Output the [X, Y] coordinate of the center of the cell containing the given text.  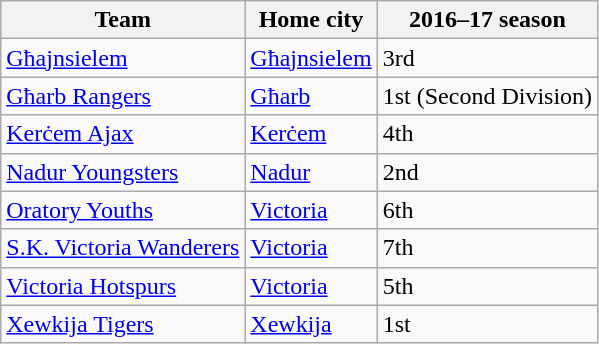
1st (Second Division) [487, 96]
Għarb Rangers [123, 96]
2016–17 season [487, 20]
Victoria Hotspurs [123, 286]
Home city [311, 20]
7th [487, 248]
Kerċem Ajax [123, 134]
2nd [487, 172]
Nadur Youngsters [123, 172]
Għarb [311, 96]
Nadur [311, 172]
3rd [487, 58]
1st [487, 324]
S.K. Victoria Wanderers [123, 248]
Xewkija [311, 324]
5th [487, 286]
Team [123, 20]
4th [487, 134]
Oratory Youths [123, 210]
6th [487, 210]
Xewkija Tigers [123, 324]
Kerċem [311, 134]
